Scan for the cell matching the given text and deliver its [X, Y] coordinate at center. 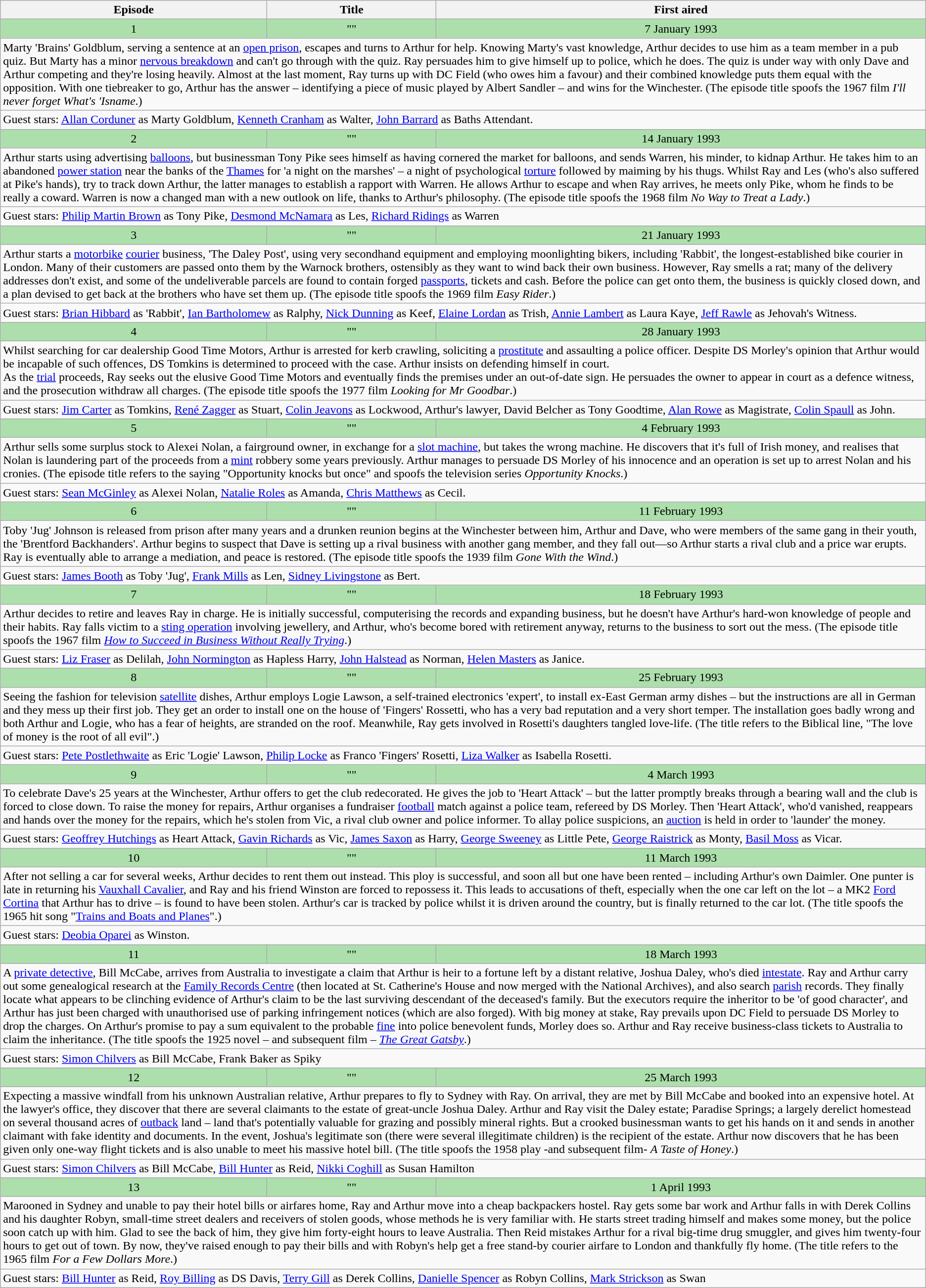
2 [134, 138]
7 [134, 595]
Guest stars: Deobia Oparei as Winston. [463, 935]
4 March 1993 [681, 774]
Guest stars: Simon Chilvers as Bill McCabe, Bill Hunter as Reid, Nikki Coghill as Susan Hamilton [463, 1168]
14 January 1993 [681, 138]
Title [352, 10]
10 [134, 857]
Guest stars: Sean McGinley as Alexei Nolan, Natalie Roles as Amanda, Chris Matthews as Cecil. [463, 493]
18 February 1993 [681, 595]
13 [134, 1187]
1 April 1993 [681, 1187]
11 March 1993 [681, 857]
5 [134, 428]
25 February 1993 [681, 678]
21 January 1993 [681, 235]
Guest stars: Bill Hunter as Reid, Roy Billing as DS Davis, Terry Gill as Derek Collins, Danielle Spencer as Robyn Collins, Mark Strickson as Swan [463, 1278]
Guest stars: James Booth as Toby 'Jug', Frank Mills as Len, Sidney Livingstone as Bert. [463, 576]
Guest stars: Allan Corduner as Marty Goldblum, Kenneth Cranham as Walter, John Barrard as Baths Attendant. [463, 120]
Guest stars: Pete Postlethwaite as Eric 'Logie' Lawson, Philip Locke as Franco 'Fingers' Rosetti, Liza Walker as Isabella Rosetti. [463, 755]
4 [134, 331]
Guest stars: Simon Chilvers as Bill McCabe, Frank Baker as Spiky [463, 1058]
Guest stars: Liz Fraser as Delilah, John Normington as Hapless Harry, John Halstead as Norman, Helen Masters as Janice. [463, 659]
8 [134, 678]
7 January 1993 [681, 29]
18 March 1993 [681, 954]
12 [134, 1077]
11 February 1993 [681, 511]
4 February 1993 [681, 428]
25 March 1993 [681, 1077]
28 January 1993 [681, 331]
1 [134, 29]
Episode [134, 10]
11 [134, 954]
Guest stars: Philip Martin Brown as Tony Pike, Desmond McNamara as Les, Richard Ridings as Warren [463, 216]
6 [134, 511]
First aired [681, 10]
3 [134, 235]
9 [134, 774]
